Return [x, y] of the center of cell containing provided text 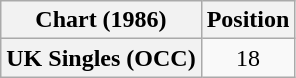
Chart (1986) [101, 20]
Position [248, 20]
18 [248, 58]
UK Singles (OCC) [101, 58]
